Locate the cell with the specified text and output its [X, Y] center coordinate. 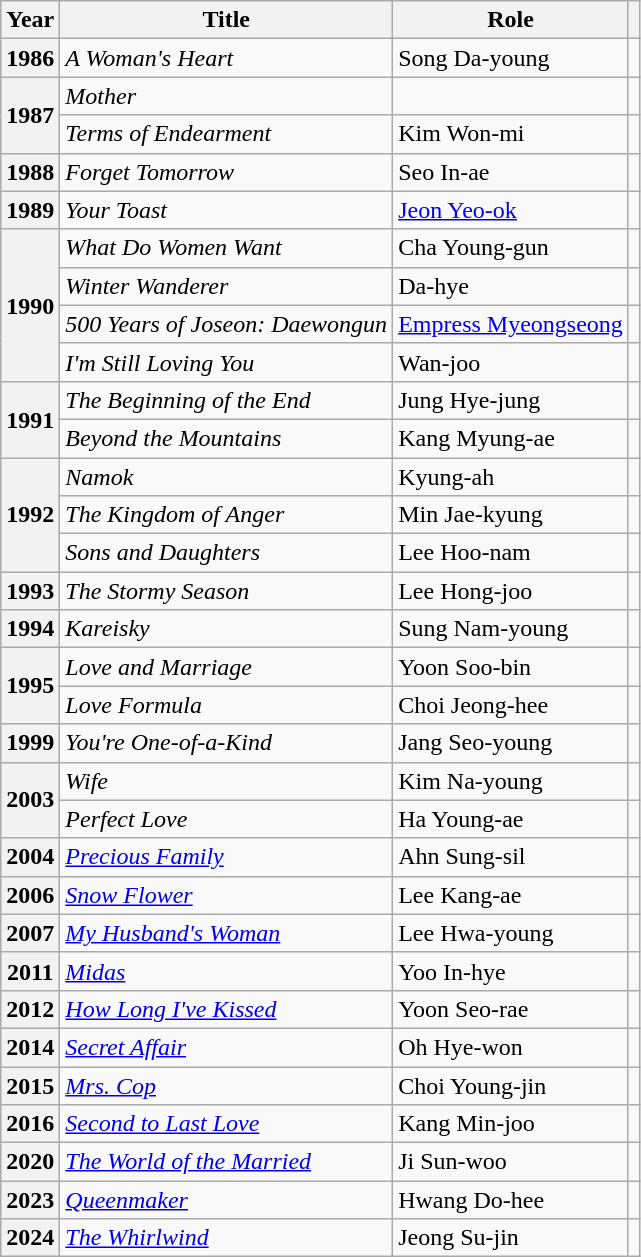
2016 [30, 1124]
2012 [30, 1009]
Choi Young-jin [511, 1085]
Choi Jeong-hee [511, 705]
Kang Min-joo [511, 1124]
I'm Still Loving You [226, 362]
Jeong Su-jin [511, 1238]
2020 [30, 1162]
Jung Hye-jung [511, 400]
Terms of Endearment [226, 134]
What Do Women Want [226, 248]
1986 [30, 58]
2023 [30, 1200]
Mother [226, 96]
Yoon Soo-bin [511, 667]
Beyond the Mountains [226, 438]
Snow Flower [226, 895]
Min Jae-kyung [511, 515]
Song Da-young [511, 58]
2004 [30, 857]
Love Formula [226, 705]
Wife [226, 781]
Cha Young-gun [511, 248]
You're One-of-a-Kind [226, 743]
2006 [30, 895]
1990 [30, 305]
My Husband's Woman [226, 933]
How Long I've Kissed [226, 1009]
2014 [30, 1047]
The Whirlwind [226, 1238]
1992 [30, 515]
2024 [30, 1238]
2011 [30, 971]
2015 [30, 1085]
Precious Family [226, 857]
Title [226, 20]
Lee Hoo-nam [511, 553]
1993 [30, 591]
The Beginning of the End [226, 400]
Namok [226, 477]
Jang Seo-young [511, 743]
Oh Hye-won [511, 1047]
Kim Na-young [511, 781]
1994 [30, 629]
1999 [30, 743]
1988 [30, 172]
Ha Young-ae [511, 819]
Lee Kang-ae [511, 895]
Secret Affair [226, 1047]
Sons and Daughters [226, 553]
Hwang Do-hee [511, 1200]
Winter Wanderer [226, 286]
Perfect Love [226, 819]
Midas [226, 971]
500 Years of Joseon: Daewongun [226, 324]
1987 [30, 115]
Seo In-ae [511, 172]
Empress Myeongseong [511, 324]
A Woman's Heart [226, 58]
Jeon Yeo-ok [511, 210]
Lee Hwa-young [511, 933]
Queenmaker [226, 1200]
Yoo In-hye [511, 971]
Ji Sun-woo [511, 1162]
Lee Hong-joo [511, 591]
Kang Myung-ae [511, 438]
Second to Last Love [226, 1124]
1995 [30, 686]
Your Toast [226, 210]
Kyung-ah [511, 477]
Sung Nam-young [511, 629]
Wan-joo [511, 362]
Kim Won-mi [511, 134]
Love and Marriage [226, 667]
Ahn Sung-sil [511, 857]
1991 [30, 419]
Mrs. Cop [226, 1085]
Da-hye [511, 286]
Year [30, 20]
2007 [30, 933]
The World of the Married [226, 1162]
2003 [30, 800]
Yoon Seo-rae [511, 1009]
Role [511, 20]
Kareisky [226, 629]
Forget Tomorrow [226, 172]
The Kingdom of Anger [226, 515]
The Stormy Season [226, 591]
1989 [30, 210]
